Search for the cell housing the specified text and yield its [X, Y] center coordinate. 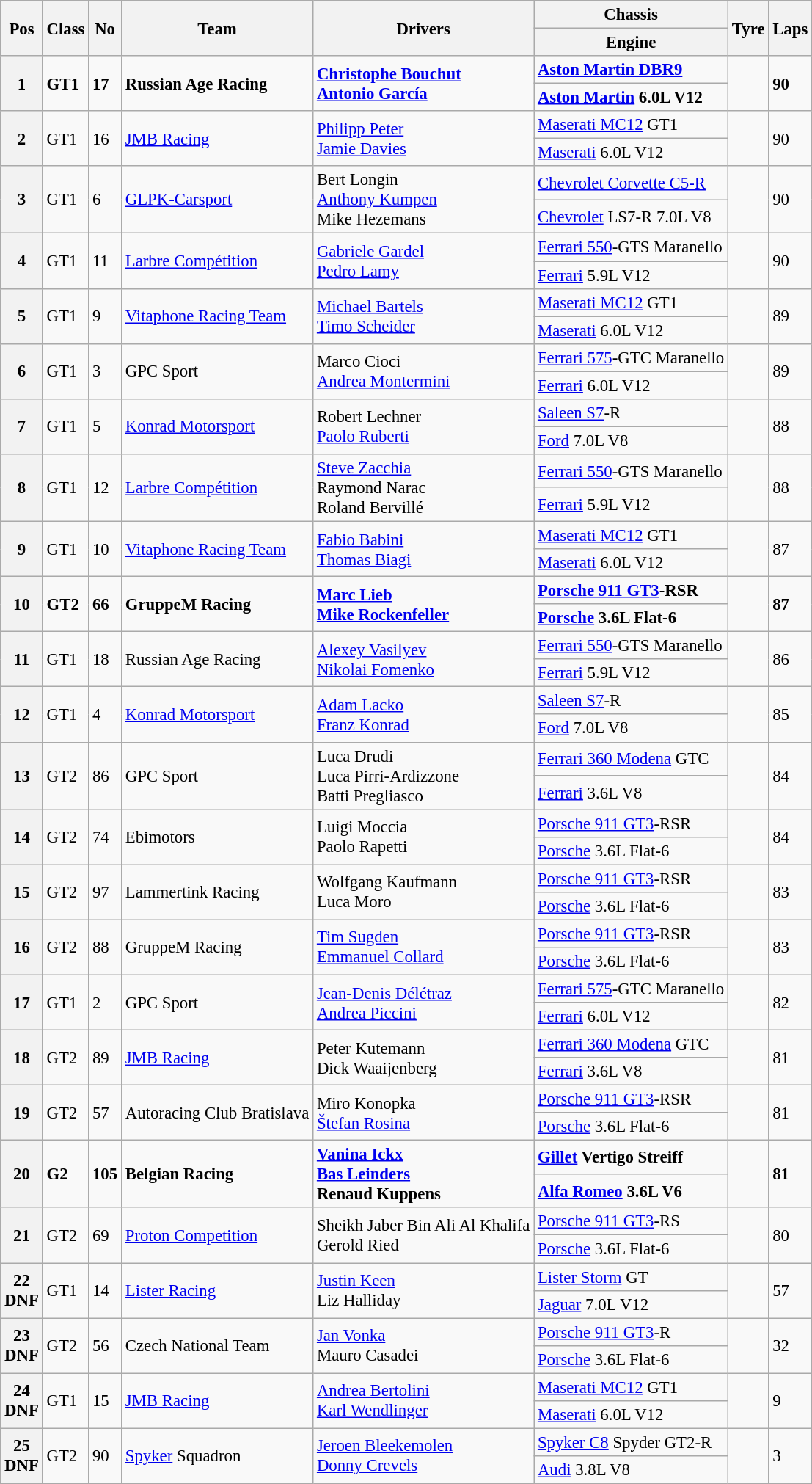
Fabio Babini Thomas Biagi [424, 549]
Steve Zacchia Raymond Narac Roland Bervillé [424, 488]
Belgian Racing [217, 1174]
19 [22, 1113]
Marc Lieb Mike Rockenfeller [424, 605]
Chassis [631, 15]
1 [22, 84]
Wolfgang Kaufmann Luca Moro [424, 892]
Alexey Vasilyev Nikolai Fomenko [424, 659]
8 [22, 488]
Pos [22, 28]
Chevrolet Corvette C5-R [631, 183]
20 [22, 1174]
24DNF [22, 1400]
82 [791, 1003]
Proton Competition [217, 1236]
Aston Martin DBR9 [631, 70]
Tim Sugden Emmanuel Collard [424, 947]
Tyre [748, 28]
23DNF [22, 1346]
Peter Kutemann Dick Waaijenberg [424, 1058]
Philipp Peter Jamie Davies [424, 138]
13 [22, 776]
Alfa Romeo 3.6L V6 [631, 1191]
Sheikh Jaber Bin Ali Al Khalifa Gerold Ried [424, 1236]
21 [22, 1236]
Jan Vonka Mauro Casadei [424, 1346]
Jeroen Bleekemolen Donny Crevels [424, 1456]
Jean-Denis Délétraz Andrea Piccini [424, 1003]
105 [106, 1174]
Miro Konopka Štefan Rosina [424, 1113]
Laps [791, 28]
Andrea Bertolini Karl Wendlinger [424, 1400]
Robert Lechner Paolo Ruberti [424, 427]
Chevrolet LS7-R 7.0L V8 [631, 217]
Luca Drudi Luca Pirri-Ardizzone Batti Pregliasco [424, 776]
Jaguar 7.0L V12 [631, 1304]
Porsche 911 GT3-RS [631, 1222]
Porsche 911 GT3-R [631, 1332]
66 [106, 605]
Lister Storm GT [631, 1277]
Engine [631, 43]
Autoracing Club Bratislava [217, 1113]
Bert Longin Anthony Kumpen Mike Hezemans [424, 200]
Vanina Ickx Bas Leinders Renaud Kuppens [424, 1174]
Gabriele Gardel Pedro Lamy [424, 261]
Adam Lacko Franz Konrad [424, 715]
Czech National Team [217, 1346]
56 [106, 1346]
Team [217, 28]
Ebimotors [217, 837]
Drivers [424, 28]
Spyker C8 Spyder GT2-R [631, 1442]
74 [106, 837]
Aston Martin 6.0L V12 [631, 98]
Audi 3.8L V8 [631, 1470]
69 [106, 1236]
No [106, 28]
GLPK-Carsport [217, 200]
Christophe Bouchut Antonio García [424, 84]
Gillet Vertigo Streiff [631, 1157]
Spyker Squadron [217, 1456]
Class [66, 28]
Lister Racing [217, 1290]
Luigi Moccia Paolo Rapetti [424, 837]
80 [791, 1236]
Michael Bartels Timo Scheider [424, 316]
Justin Keen Liz Halliday [424, 1290]
85 [791, 715]
22DNF [22, 1290]
32 [791, 1346]
97 [106, 892]
Marco Cioci Andrea Montermini [424, 371]
7 [22, 427]
G2 [66, 1174]
25DNF [22, 1456]
Lammertink Racing [217, 892]
